Locate the cell with the specified text and output its [x, y] center coordinate. 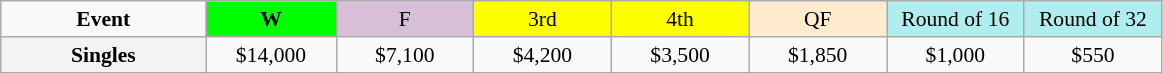
Round of 16 [955, 19]
$4,200 [543, 55]
$7,100 [405, 55]
F [405, 19]
4th [680, 19]
Round of 32 [1093, 19]
$3,500 [680, 55]
3rd [543, 19]
$550 [1093, 55]
$14,000 [271, 55]
$1,000 [955, 55]
W [271, 19]
Event [104, 19]
$1,850 [818, 55]
QF [818, 19]
Singles [104, 55]
